Locate the cell with the specified text and output its [X, Y] center coordinate. 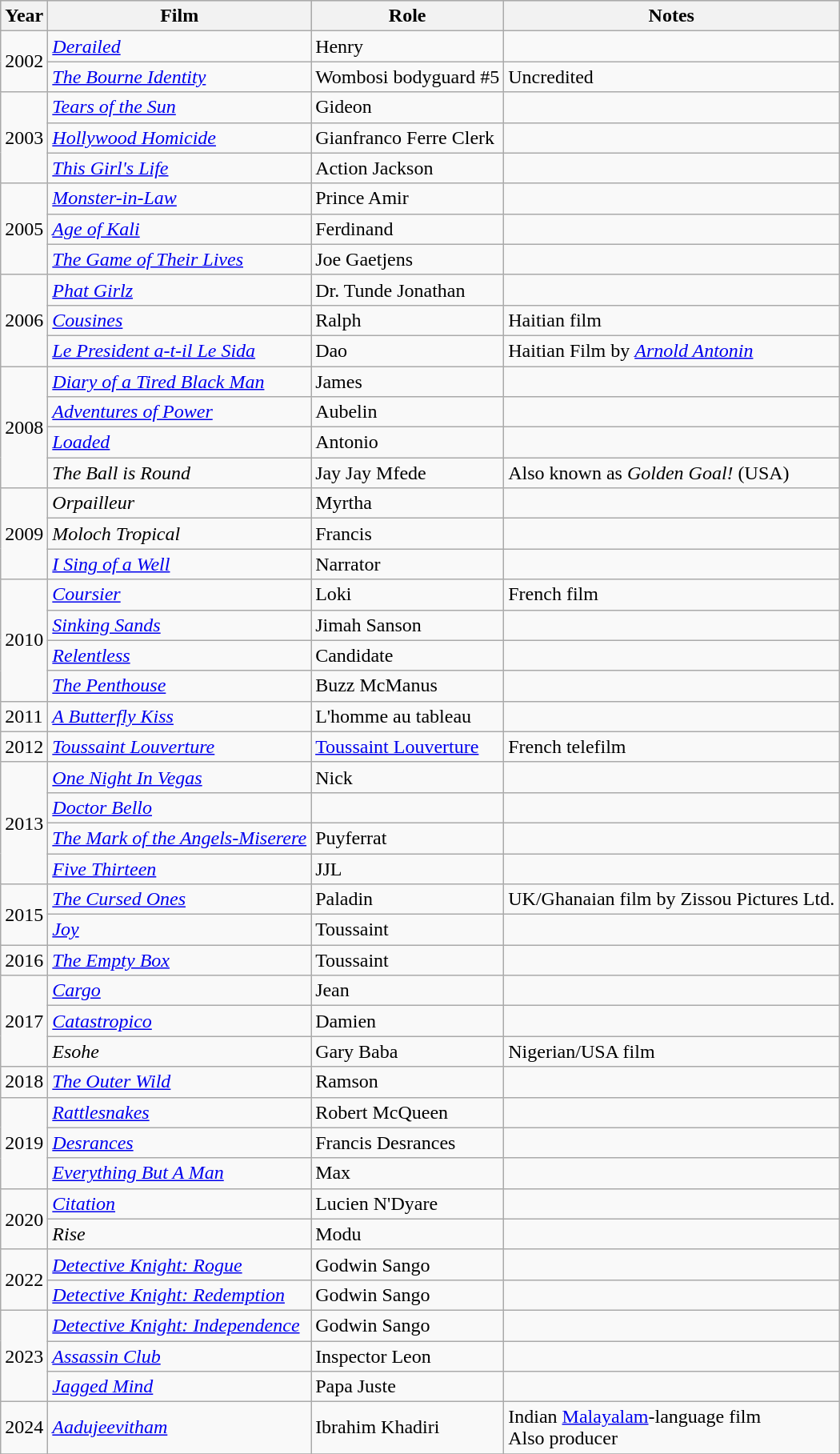
2022 [24, 1280]
Cousines [179, 320]
Joe Gaetjens [408, 259]
2024 [24, 1428]
Phat Girlz [179, 290]
The Mark of the Angels-Miserere [179, 838]
Loaded [179, 443]
I Sing of a Well [179, 564]
Hollywood Homicide [179, 138]
Buzz McManus [408, 686]
Ramson [408, 1082]
UK/Ghanaian film by Zissou Pictures Ltd. [672, 899]
Paladin [408, 899]
Francis [408, 534]
2019 [24, 1143]
Derailed [179, 46]
Detective Knight: Independence [179, 1325]
Notes [672, 16]
Esohe [179, 1051]
Joy [179, 930]
Narrator [408, 564]
Rise [179, 1234]
Tears of the Sun [179, 107]
Citation [179, 1204]
L'homme au tableau [408, 716]
Moloch Tropical [179, 534]
Diary of a Tired Black Man [179, 382]
Action Jackson [408, 168]
Catastropico [179, 1021]
Prince Amir [408, 198]
JJL [408, 868]
Damien [408, 1021]
Haitian Film by Arnold Antonin [672, 350]
Five Thirteen [179, 868]
This Girl's Life [179, 168]
Rattlesnakes [179, 1112]
Film [179, 16]
Gary Baba [408, 1051]
Assassin Club [179, 1356]
Everything But A Man [179, 1173]
Ralph [408, 320]
Jimah Sanson [408, 625]
2005 [24, 229]
Indian Malayalam-language filmAlso producer [672, 1428]
Jagged Mind [179, 1387]
Aubelin [408, 412]
Sinking Sands [179, 625]
The Game of Their Lives [179, 259]
2017 [24, 1021]
2009 [24, 534]
Coursier [179, 595]
Age of Kali [179, 229]
2006 [24, 320]
French telefilm [672, 747]
The Outer Wild [179, 1082]
Nick [408, 777]
2003 [24, 138]
Desrances [179, 1143]
Inspector Leon [408, 1356]
Robert McQueen [408, 1112]
The Ball is Round [179, 473]
The Bourne Identity [179, 77]
French film [672, 595]
Ferdinand [408, 229]
The Cursed Ones [179, 899]
Gianfranco Ferre Clerk [408, 138]
2013 [24, 823]
Papa Juste [408, 1387]
2015 [24, 915]
Cargo [179, 991]
The Penthouse [179, 686]
Le President a-t-il Le Sida [179, 350]
Haitian film [672, 320]
Relentless [179, 655]
Dao [408, 350]
Jay Jay Mfede [408, 473]
Year [24, 16]
Nigerian/USA film [672, 1051]
Doctor Bello [179, 807]
A Butterfly Kiss [179, 716]
One Night In Vegas [179, 777]
2002 [24, 62]
2016 [24, 960]
Uncredited [672, 77]
Lucien N'Dyare [408, 1204]
Antonio [408, 443]
Max [408, 1173]
Francis Desrances [408, 1143]
Candidate [408, 655]
Ibrahim Khadiri [408, 1428]
2011 [24, 716]
James [408, 382]
Myrtha [408, 503]
Loki [408, 595]
2018 [24, 1082]
2010 [24, 640]
Aadujeevitham [179, 1428]
Adventures of Power [179, 412]
2008 [24, 427]
Jean [408, 991]
Gideon [408, 107]
The Empty Box [179, 960]
2012 [24, 747]
Dr. Tunde Jonathan [408, 290]
Also known as Golden Goal! (USA) [672, 473]
2023 [24, 1356]
Puyferrat [408, 838]
Wombosi bodyguard #5 [408, 77]
Detective Knight: Rogue [179, 1264]
Monster-in-Law [179, 198]
Orpailleur [179, 503]
Role [408, 16]
Detective Knight: Redemption [179, 1295]
Henry [408, 46]
2020 [24, 1219]
Modu [408, 1234]
